Capture the cell that displays the provided text and extract its (X, Y) central coordinate. 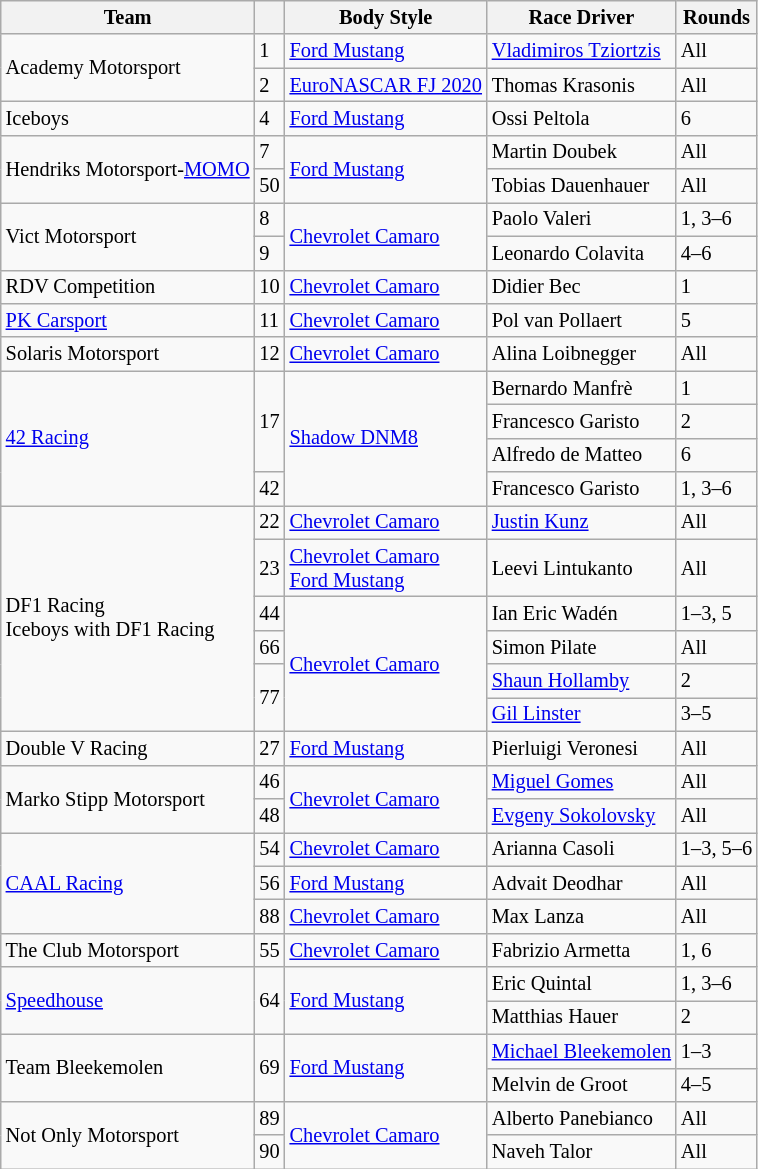
89 (270, 1118)
Ossi Peltola (582, 118)
Arianna Casoli (582, 849)
Double V Racing (128, 748)
10 (270, 287)
17 (270, 422)
PK Carsport (128, 320)
Academy Motorsport (128, 68)
Max Lanza (582, 916)
Body Style (386, 17)
64 (270, 1000)
Alfredo de Matteo (582, 455)
CAAL Racing (128, 882)
8 (270, 219)
23 (270, 568)
Matthias Hauer (582, 1017)
The Club Motorsport (128, 950)
Shadow DNM8 (386, 438)
90 (270, 1152)
Pierluigi Veronesi (582, 748)
88 (270, 916)
4–5 (716, 1085)
1–3 (716, 1051)
Vladimiros Tziortzis (582, 51)
Alina Loibnegger (582, 354)
1–3, 5–6 (716, 849)
42 Racing (128, 438)
9 (270, 253)
Rounds (716, 17)
Team Bleekemolen (128, 1068)
Race Driver (582, 17)
Simon Pilate (582, 647)
Solaris Motorsport (128, 354)
Bernardo Manfrè (582, 388)
56 (270, 883)
22 (270, 522)
42 (270, 489)
46 (270, 782)
Shaun Hollamby (582, 681)
Vict Motorsport (128, 236)
Thomas Krasonis (582, 85)
Hendriks Motorsport-MOMO (128, 168)
Melvin de Groot (582, 1085)
Speedhouse (128, 1000)
Naveh Talor (582, 1152)
Team (128, 17)
Alberto Panebianco (582, 1118)
44 (270, 613)
Iceboys (128, 118)
7 (270, 152)
Chevrolet Camaro Ford Mustang (386, 568)
DF1 Racing Iceboys with DF1 Racing (128, 618)
Justin Kunz (582, 522)
55 (270, 950)
Leevi Lintukanto (582, 568)
69 (270, 1068)
66 (270, 647)
4 (270, 118)
Pol van Pollaert (582, 320)
11 (270, 320)
1, 6 (716, 950)
1–3, 5 (716, 613)
Didier Bec (582, 287)
Advait Deodhar (582, 883)
Eric Quintal (582, 984)
77 (270, 698)
5 (716, 320)
50 (270, 186)
3–5 (716, 714)
27 (270, 748)
RDV Competition (128, 287)
EuroNASCAR FJ 2020 (386, 85)
4–6 (716, 253)
Fabrizio Armetta (582, 950)
48 (270, 815)
Paolo Valeri (582, 219)
Tobias Dauenhauer (582, 186)
12 (270, 354)
Martin Doubek (582, 152)
Leonardo Colavita (582, 253)
Michael Bleekemolen (582, 1051)
Miguel Gomes (582, 782)
Evgeny Sokolovsky (582, 815)
Gil Linster (582, 714)
54 (270, 849)
Marko Stipp Motorsport (128, 798)
Ian Eric Wadén (582, 613)
Not Only Motorsport (128, 1134)
